Find where the given text appears and provide that cell's center as [x, y] coordinate. 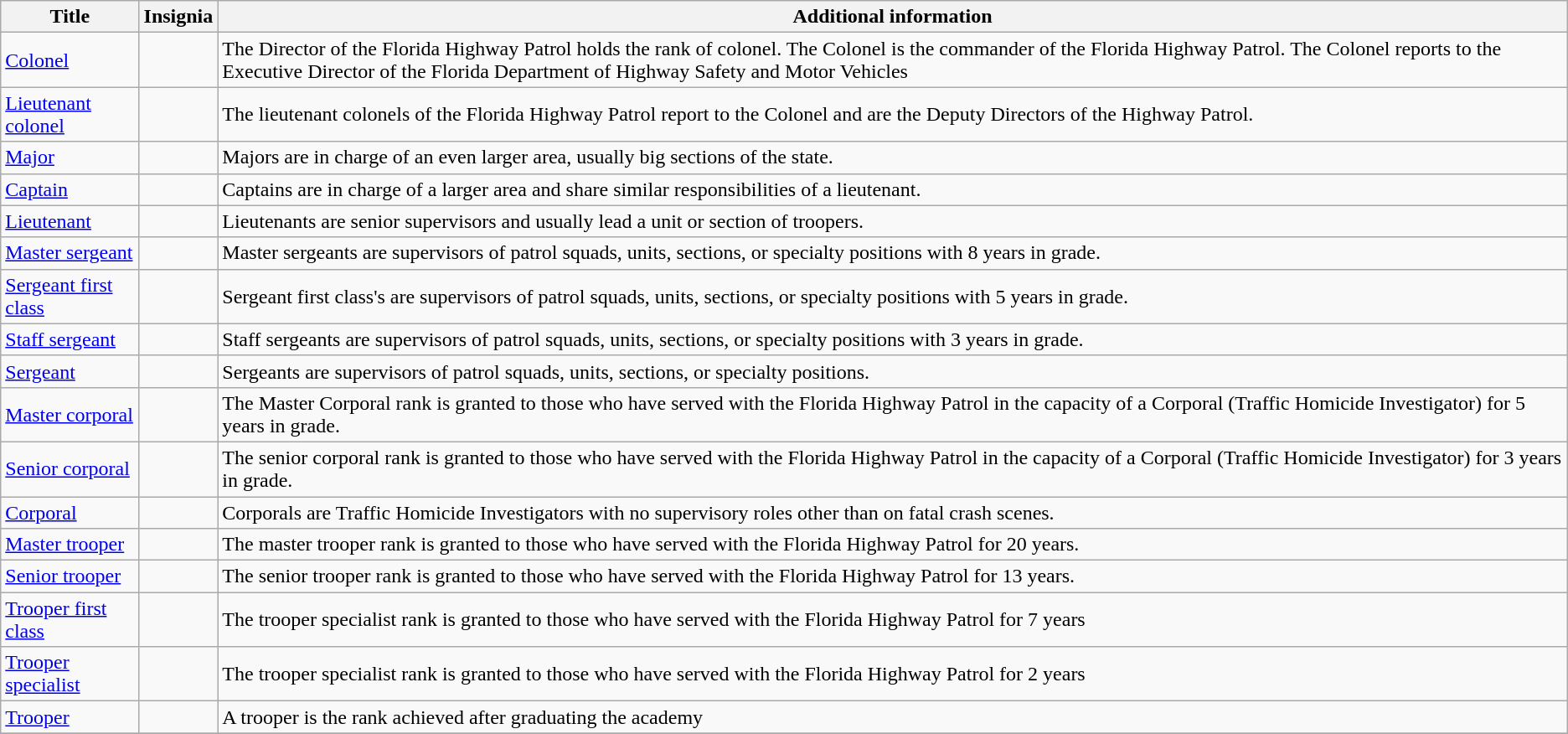
Senior corporal [70, 469]
Trooper [70, 717]
Insignia [178, 17]
The senior trooper rank is granted to those who have served with the Florida Highway Patrol for 13 years. [893, 576]
A trooper is the rank achieved after graduating the academy [893, 717]
Sergeant first class [70, 297]
The master trooper rank is granted to those who have served with the Florida Highway Patrol for 20 years. [893, 545]
Corporals are Traffic Homicide Investigators with no supervisory roles other than on fatal crash scenes. [893, 512]
Staff sergeants are supervisors of patrol squads, units, sections, or specialty positions with 3 years in grade. [893, 339]
Master sergeants are supervisors of patrol squads, units, sections, or specialty positions with 8 years in grade. [893, 253]
Master sergeant [70, 253]
Sergeant [70, 371]
Captain [70, 189]
Sergeant first class's are supervisors of patrol squads, units, sections, or specialty positions with 5 years in grade. [893, 297]
Senior trooper [70, 576]
Title [70, 17]
Master trooper [70, 545]
Additional information [893, 17]
Staff sergeant [70, 339]
Master corporal [70, 414]
The trooper specialist rank is granted to those who have served with the Florida Highway Patrol for 2 years [893, 674]
Captains are in charge of a larger area and share similar responsibilities of a lieutenant. [893, 189]
Major [70, 158]
Majors are in charge of an even larger area, usually big sections of the state. [893, 158]
Corporal [70, 512]
Trooper first class [70, 620]
Sergeants are supervisors of patrol squads, units, sections, or specialty positions. [893, 371]
Lieutenants are senior supervisors and usually lead a unit or section of troopers. [893, 221]
Trooper specialist [70, 674]
The trooper specialist rank is granted to those who have served with the Florida Highway Patrol for 7 years [893, 620]
Lieutenant [70, 221]
Colonel [70, 60]
Lieutenant colonel [70, 114]
The lieutenant colonels of the Florida Highway Patrol report to the Colonel and are the Deputy Directors of the Highway Patrol. [893, 114]
